Provide the [X, Y] coordinate of the cell's center where the given text is located.  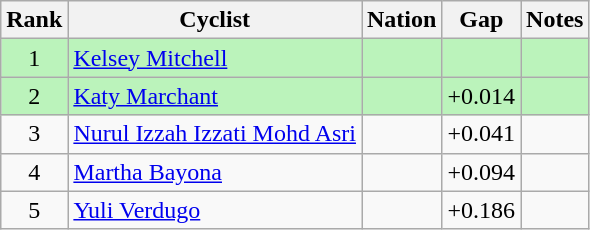
2 [34, 96]
Kelsey Mitchell [215, 58]
Gap [482, 20]
+0.041 [482, 134]
3 [34, 134]
1 [34, 58]
+0.014 [482, 96]
4 [34, 172]
Rank [34, 20]
Cyclist [215, 20]
5 [34, 210]
Martha Bayona [215, 172]
Yuli Verdugo [215, 210]
+0.094 [482, 172]
Notes [555, 20]
Nation [402, 20]
+0.186 [482, 210]
Nurul Izzah Izzati Mohd Asri [215, 134]
Katy Marchant [215, 96]
